Provide the (x, y) coordinate of the cell's center where the given text is located.  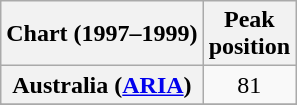
81 (249, 85)
Peakposition (249, 34)
Australia (ARIA) (102, 85)
Chart (1997–1999) (102, 34)
